Extract the (x, y) coordinate from the center of the cell holding the provided text.  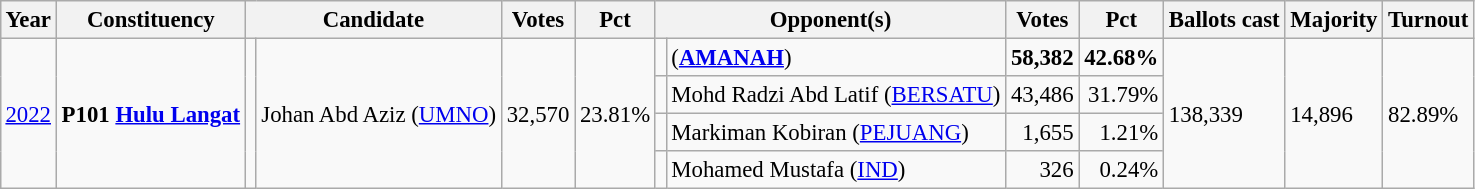
14,896 (1334, 113)
Candidate (373, 20)
1,655 (1042, 133)
Mohd Radzi Abd Latif (BERSATU) (836, 95)
Opponent(s) (830, 20)
2022 (28, 113)
Majority (1334, 20)
Markiman Kobiran (PEJUANG) (836, 133)
P101 Hulu Langat (150, 113)
58,382 (1042, 57)
1.21% (1122, 133)
42.68% (1122, 57)
Constituency (150, 20)
32,570 (538, 113)
43,486 (1042, 95)
23.81% (616, 113)
(AMANAH) (836, 57)
Year (28, 20)
Mohamed Mustafa (IND) (836, 170)
138,339 (1224, 113)
0.24% (1122, 170)
31.79% (1122, 95)
Turnout (1428, 20)
Johan Abd Aziz (UMNO) (378, 113)
326 (1042, 170)
Ballots cast (1224, 20)
82.89% (1428, 113)
